From the cell containing the given text, extract its center point as (x, y) coordinate. 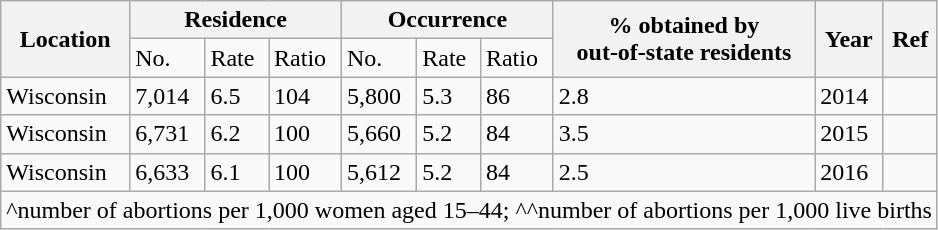
% obtained byout-of-state residents (684, 39)
6,633 (168, 172)
Occurrence (447, 20)
2.8 (684, 96)
2014 (849, 96)
6.1 (237, 172)
6.5 (237, 96)
Year (849, 39)
5,800 (378, 96)
3.5 (684, 134)
5,660 (378, 134)
2015 (849, 134)
5,612 (378, 172)
Residence (236, 20)
7,014 (168, 96)
^number of abortions per 1,000 women aged 15–44; ^^number of abortions per 1,000 live births (470, 210)
104 (306, 96)
6.2 (237, 134)
Ref (910, 39)
Location (66, 39)
86 (516, 96)
2016 (849, 172)
2.5 (684, 172)
6,731 (168, 134)
5.3 (449, 96)
